Capture the cell that displays the provided text and extract its [X, Y] central coordinate. 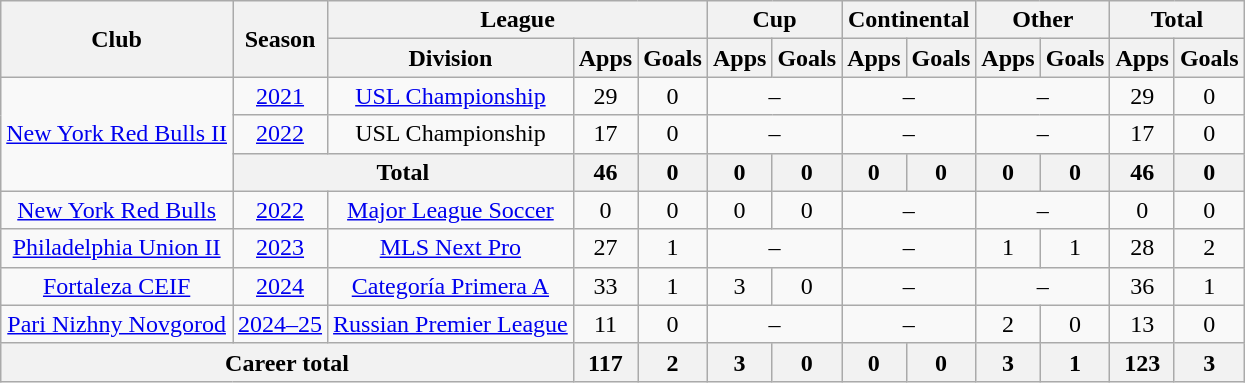
Major League Soccer [451, 210]
New York Red Bulls [117, 210]
117 [605, 362]
Continental [909, 20]
Pari Nizhny Novgorod [117, 324]
2023 [280, 248]
Season [280, 39]
36 [1142, 286]
Fortaleza CEIF [117, 286]
13 [1142, 324]
Division [451, 58]
27 [605, 248]
Categoría Primera A [451, 286]
Club [117, 39]
28 [1142, 248]
MLS Next Pro [451, 248]
Philadelphia Union II [117, 248]
Cup [774, 20]
Career total [287, 362]
123 [1142, 362]
2024–25 [280, 324]
2024 [280, 286]
League [518, 20]
Other [1043, 20]
2021 [280, 96]
Russian Premier League [451, 324]
New York Red Bulls II [117, 134]
11 [605, 324]
33 [605, 286]
